Locate the cell with the specified text and output its [X, Y] center coordinate. 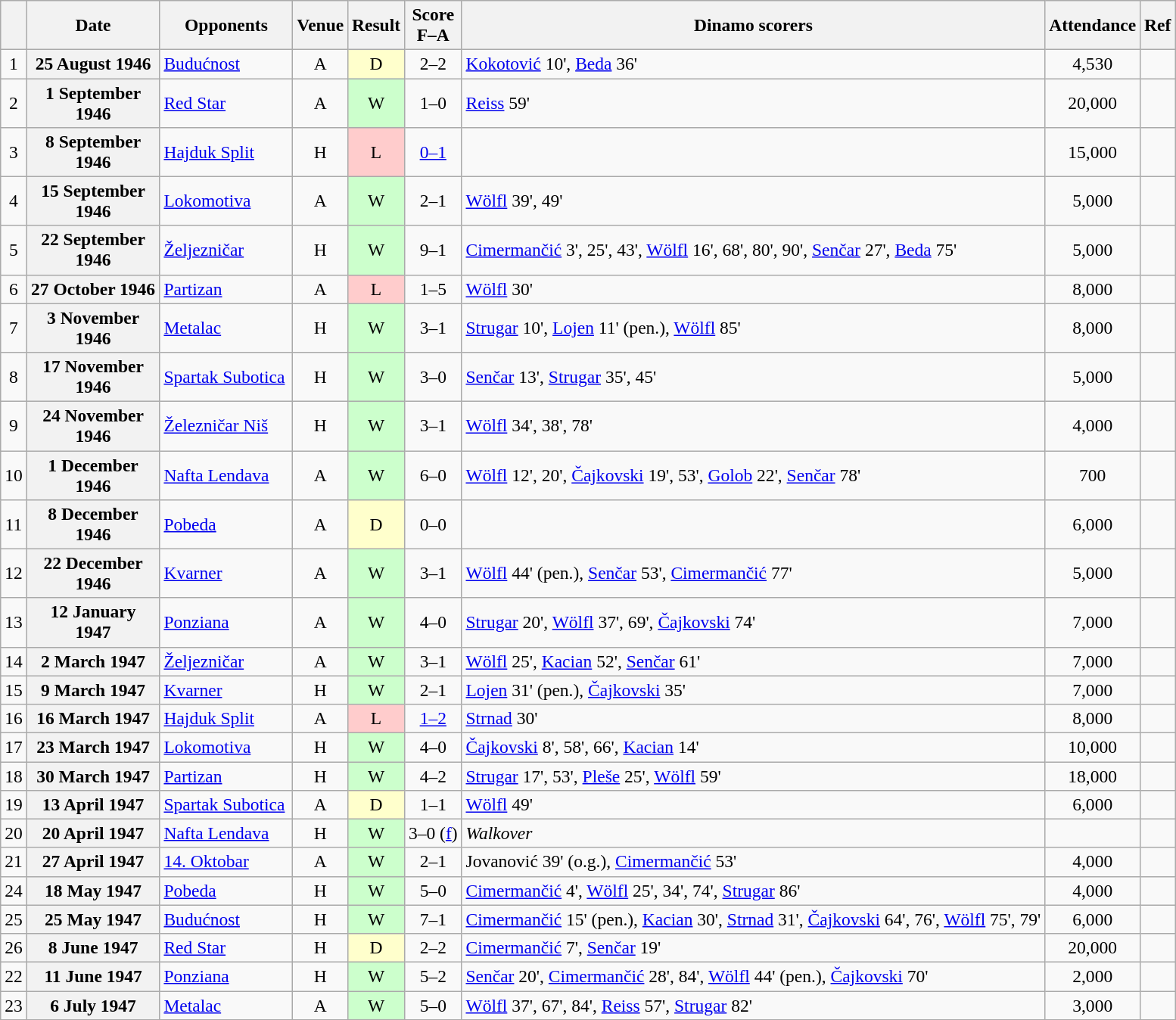
15,000 [1093, 151]
Wölfl 37', 67', 84', Reiss 57', Strugar 82' [754, 1005]
3–0 [433, 377]
Strugar 17', 53', Pleše 25', Wölfl 59' [754, 776]
23 [14, 1005]
Wölfl 34', 38', 78' [754, 425]
22 [14, 976]
Wölfl 39', 49' [754, 201]
Železničar Niš [226, 425]
5–2 [433, 976]
24 [14, 891]
Result [377, 24]
25 May 1947 [93, 919]
1–1 [433, 804]
Strugar 20', Wölfl 37', 69', Čajkovski 74' [754, 622]
Strugar 10', Lojen 11' (pen.), Wölfl 85' [754, 328]
Senčar 20', Cimermančić 28', 84', Wölfl 44' (pen.), Čajkovski 70' [754, 976]
17 November 1946 [93, 377]
Date [93, 24]
14 [14, 661]
Wölfl 12', 20', Čajkovski 19', 53', Golob 22', Senčar 78' [754, 475]
2,000 [1093, 976]
3,000 [1093, 1005]
Wölfl 44' (pen.), Senčar 53', Cimermančić 77' [754, 574]
Cimermančić 3', 25', 43', Wölfl 16', 68', 80', 90', Senčar 27', Beda 75' [754, 250]
1–0 [433, 103]
8 December 1946 [93, 524]
16 [14, 718]
6–0 [433, 475]
7–1 [433, 919]
14. Oktobar [226, 862]
25 August 1946 [93, 64]
9–1 [433, 250]
6 [14, 289]
1 [14, 64]
27 April 1947 [93, 862]
13 [14, 622]
8 [14, 377]
10,000 [1093, 747]
7 [14, 328]
6 July 1947 [93, 1005]
1–2 [433, 718]
Wölfl 25', Kacian 52', Senčar 61' [754, 661]
4,530 [1093, 64]
8 September 1946 [93, 151]
2 [14, 103]
Wölfl 30' [754, 289]
13 April 1947 [93, 804]
Attendance [1093, 24]
20 April 1947 [93, 833]
23 March 1947 [93, 747]
Cimermančić 15' (pen.), Kacian 30', Strnad 31', Čajkovski 64', 76', Wölfl 75', 79' [754, 919]
3–0 (f) [433, 833]
ScoreF–A [433, 24]
15 September 1946 [93, 201]
18 May 1947 [93, 891]
Strnad 30' [754, 718]
Ref [1158, 24]
Cimermančić 7', Senčar 19' [754, 947]
22 September 1946 [93, 250]
20 [14, 833]
9 March 1947 [93, 690]
9 [14, 425]
4 [14, 201]
19 [14, 804]
26 [14, 947]
3 [14, 151]
Reiss 59' [754, 103]
2 March 1947 [93, 661]
1 December 1946 [93, 475]
18,000 [1093, 776]
12 January 1947 [93, 622]
Wölfl 49' [754, 804]
16 March 1947 [93, 718]
27 October 1946 [93, 289]
18 [14, 776]
5 [14, 250]
Cimermančić 4', Wölfl 25', 34', 74', Strugar 86' [754, 891]
4–2 [433, 776]
Jovanović 39' (o.g.), Cimermančić 53' [754, 862]
15 [14, 690]
Walkover [754, 833]
11 June 1947 [93, 976]
Senčar 13', Strugar 35', 45' [754, 377]
25 [14, 919]
10 [14, 475]
1–5 [433, 289]
17 [14, 747]
8 June 1947 [93, 947]
Lojen 31' (pen.), Čajkovski 35' [754, 690]
24 November 1946 [93, 425]
22 December 1946 [93, 574]
Opponents [226, 24]
700 [1093, 475]
Čajkovski 8', 58', 66', Kacian 14' [754, 747]
0–1 [433, 151]
11 [14, 524]
3 November 1946 [93, 328]
21 [14, 862]
30 March 1947 [93, 776]
Dinamo scorers [754, 24]
Kokotović 10', Beda 36' [754, 64]
1 September 1946 [93, 103]
0–0 [433, 524]
Venue [321, 24]
12 [14, 574]
